Locate the cell with the specified text and output its [x, y] center coordinate. 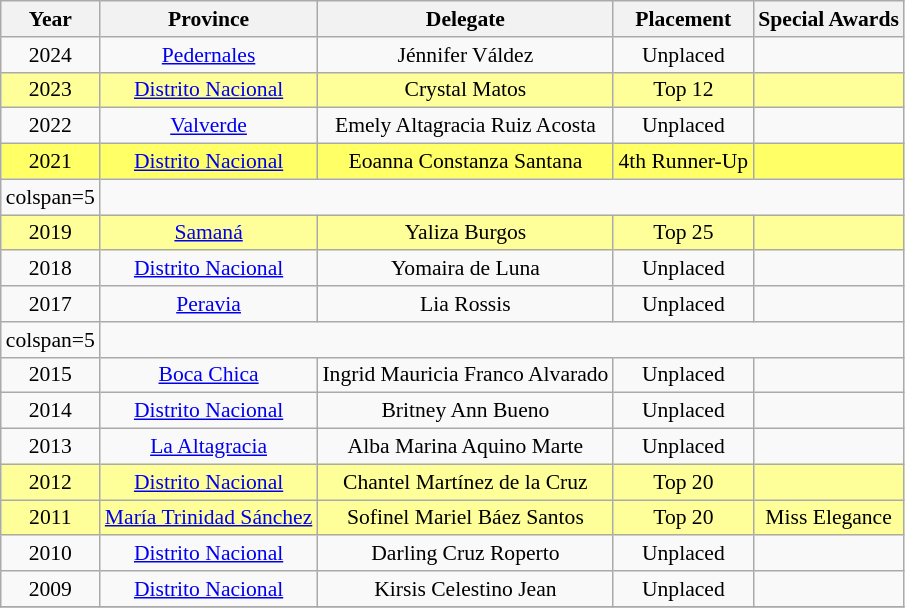
Pedernales [209, 55]
Samaná [209, 233]
2017 [50, 304]
Lia Rossis [465, 304]
Year [50, 19]
Yomaira de Luna [465, 269]
María Trinidad Sánchez [209, 518]
Emely Altagracia Ruiz Acosta [465, 126]
Britney Ann Bueno [465, 411]
Yaliza Burgos [465, 233]
Sofinel Mariel Báez Santos [465, 518]
Ingrid Mauricia Franco Alvarado [465, 375]
Delegate [465, 19]
2022 [50, 126]
2009 [50, 589]
Peravia [209, 304]
Crystal Matos [465, 90]
Boca Chica [209, 375]
Jénnifer Váldez [465, 55]
2015 [50, 375]
Special Awards [828, 19]
Province [209, 19]
La Altagracia [209, 447]
Miss Elegance [828, 518]
Placement [683, 19]
2021 [50, 162]
Top 25 [683, 233]
Darling Cruz Roperto [465, 554]
2014 [50, 411]
2011 [50, 518]
4th Runner-Up [683, 162]
Kirsis Celestino Jean [465, 589]
2023 [50, 90]
Alba Marina Aquino Marte [465, 447]
2018 [50, 269]
Valverde [209, 126]
Chantel Martínez de la Cruz [465, 482]
2024 [50, 55]
2013 [50, 447]
Eoanna Constanza Santana [465, 162]
2012 [50, 482]
2019 [50, 233]
2010 [50, 554]
Top 12 [683, 90]
